Pinpoint the cell where the given text exists, returning its (X, Y) midpoint coordinate. 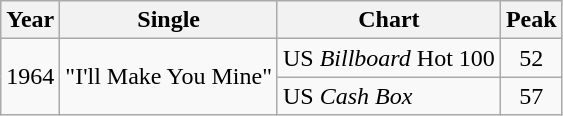
Chart (388, 20)
Year (30, 20)
52 (531, 58)
US Billboard Hot 100 (388, 58)
1964 (30, 77)
Single (169, 20)
57 (531, 96)
"I'll Make You Mine" (169, 77)
US Cash Box (388, 96)
Peak (531, 20)
